Scan for the cell matching the given text and deliver its [x, y] coordinate at center. 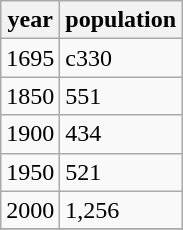
c330 [121, 58]
1900 [30, 134]
1850 [30, 96]
434 [121, 134]
1,256 [121, 210]
1950 [30, 172]
2000 [30, 210]
year [30, 20]
population [121, 20]
551 [121, 96]
521 [121, 172]
1695 [30, 58]
